For the text-containing cell, return its midpoint in (X, Y) coordinate format. 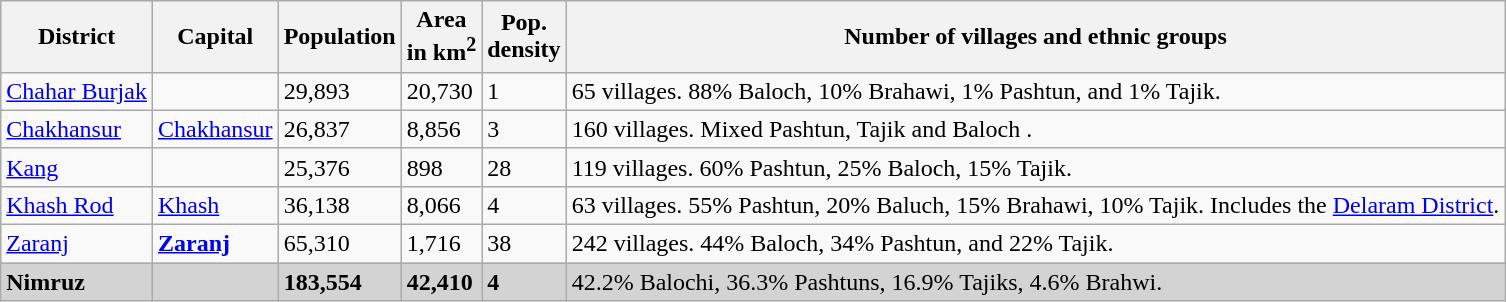
Kang (77, 167)
8,066 (441, 205)
119 villages. 60% Pashtun, 25% Baloch, 15% Tajik. (1036, 167)
Khash (215, 205)
Pop.density (524, 37)
Capital (215, 37)
Population (340, 37)
160 villages. Mixed Pashtun, Tajik and Baloch . (1036, 129)
28 (524, 167)
Khash Rod (77, 205)
Nimruz (77, 282)
Areain km2 (441, 37)
3 (524, 129)
38 (524, 244)
65,310 (340, 244)
1 (524, 91)
26,837 (340, 129)
25,376 (340, 167)
8,856 (441, 129)
District (77, 37)
Chahar Burjak (77, 91)
42,410 (441, 282)
65 villages. 88% Baloch, 10% Brahawi, 1% Pashtun, and 1% Tajik. (1036, 91)
183,554 (340, 282)
Number of villages and ethnic groups (1036, 37)
20,730 (441, 91)
29,893 (340, 91)
242 villages. 44% Baloch, 34% Pashtun, and 22% Tajik. (1036, 244)
36,138 (340, 205)
1,716 (441, 244)
42.2% Balochi, 36.3% Pashtuns, 16.9% Tajiks, 4.6% Brahwi. (1036, 282)
898 (441, 167)
63 villages. 55% Pashtun, 20% Baluch, 15% Brahawi, 10% Tajik. Includes the Delaram District. (1036, 205)
